Search for the cell housing the specified text and yield its [x, y] center coordinate. 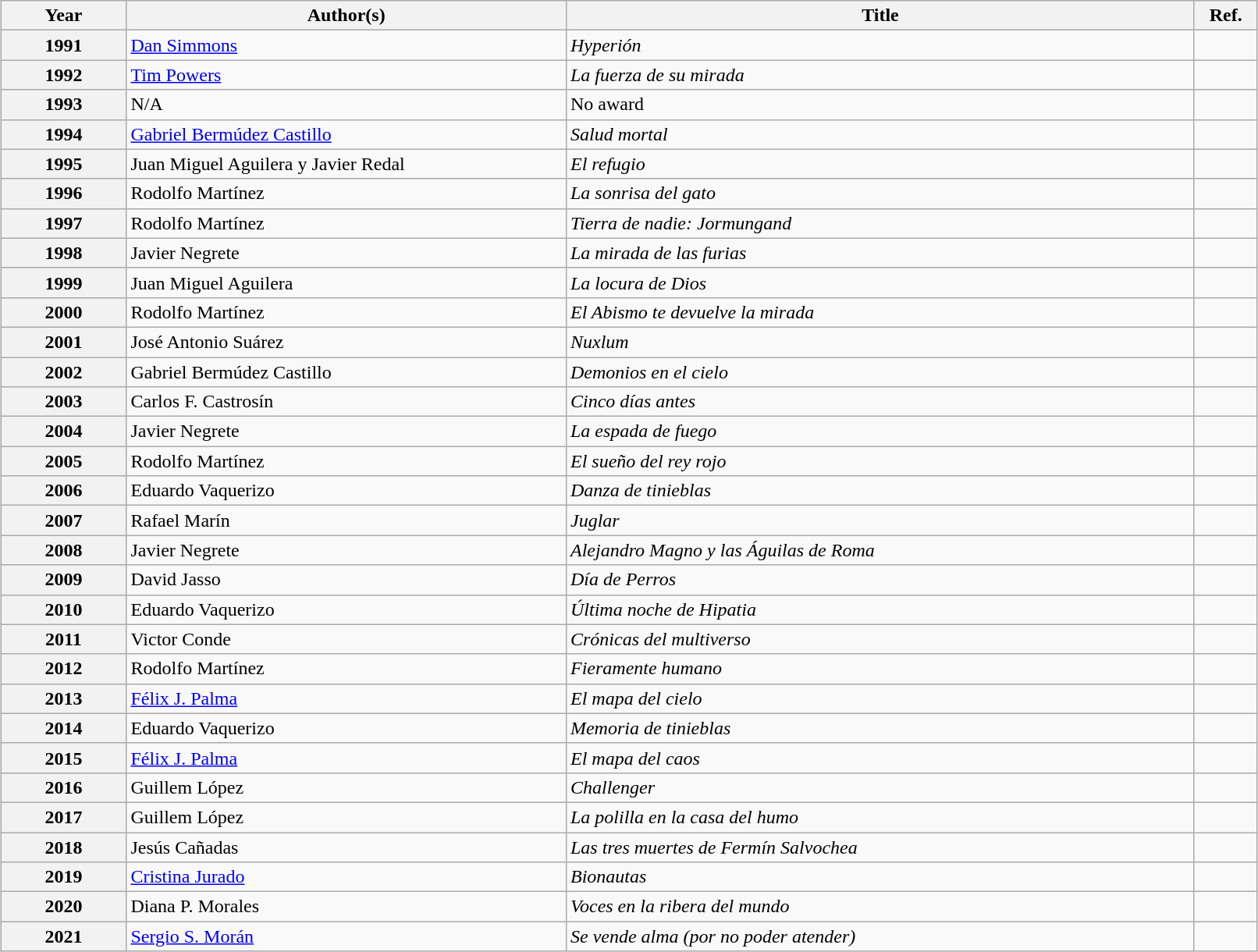
Tierra de nadie: Jormungand [880, 223]
Bionautas [880, 877]
La mirada de las furias [880, 253]
Victor Conde [346, 639]
Author(s) [346, 16]
2014 [64, 728]
2020 [64, 907]
2000 [64, 312]
2017 [64, 817]
Juan Miguel Aguilera [346, 282]
El Abismo te devuelve la mirada [880, 312]
El sueño del rey rojo [880, 461]
2005 [64, 461]
Dan Simmons [346, 45]
Jesús Cañadas [346, 847]
Rafael Marín [346, 520]
No award [880, 105]
Día de Perros [880, 580]
2001 [64, 342]
2004 [64, 432]
Juan Miguel Aguilera y Javier Redal [346, 164]
2013 [64, 698]
1997 [64, 223]
1999 [64, 282]
2003 [64, 402]
1994 [64, 134]
El mapa del caos [880, 758]
2018 [64, 847]
2009 [64, 580]
2002 [64, 372]
La espada de fuego [880, 432]
N/A [346, 105]
Year [64, 16]
1996 [64, 194]
Se vende alma (por no poder atender) [880, 936]
David Jasso [346, 580]
Title [880, 16]
Memoria de tinieblas [880, 728]
Las tres muertes de Fermín Salvochea [880, 847]
1993 [64, 105]
2008 [64, 550]
2012 [64, 669]
Tim Powers [346, 75]
La locura de Dios [880, 282]
1995 [64, 164]
2016 [64, 787]
Challenger [880, 787]
Sergio S. Morán [346, 936]
El refugio [880, 164]
Demonios en el cielo [880, 372]
Nuxlum [880, 342]
2021 [64, 936]
Carlos F. Castrosín [346, 402]
Última noche de Hipatia [880, 609]
Hyperión [880, 45]
Ref. [1225, 16]
2006 [64, 491]
José Antonio Suárez [346, 342]
Salud mortal [880, 134]
Fieramente humano [880, 669]
Diana P. Morales [346, 907]
2010 [64, 609]
La polilla en la casa del humo [880, 817]
1992 [64, 75]
Alejandro Magno y las Águilas de Roma [880, 550]
Crónicas del multiverso [880, 639]
La sonrisa del gato [880, 194]
2019 [64, 877]
1998 [64, 253]
El mapa del cielo [880, 698]
2007 [64, 520]
Juglar [880, 520]
La fuerza de su mirada [880, 75]
Cinco días antes [880, 402]
Cristina Jurado [346, 877]
Voces en la ribera del mundo [880, 907]
2015 [64, 758]
1991 [64, 45]
2011 [64, 639]
Danza de tinieblas [880, 491]
